Return [x, y] of the center of cell containing provided text 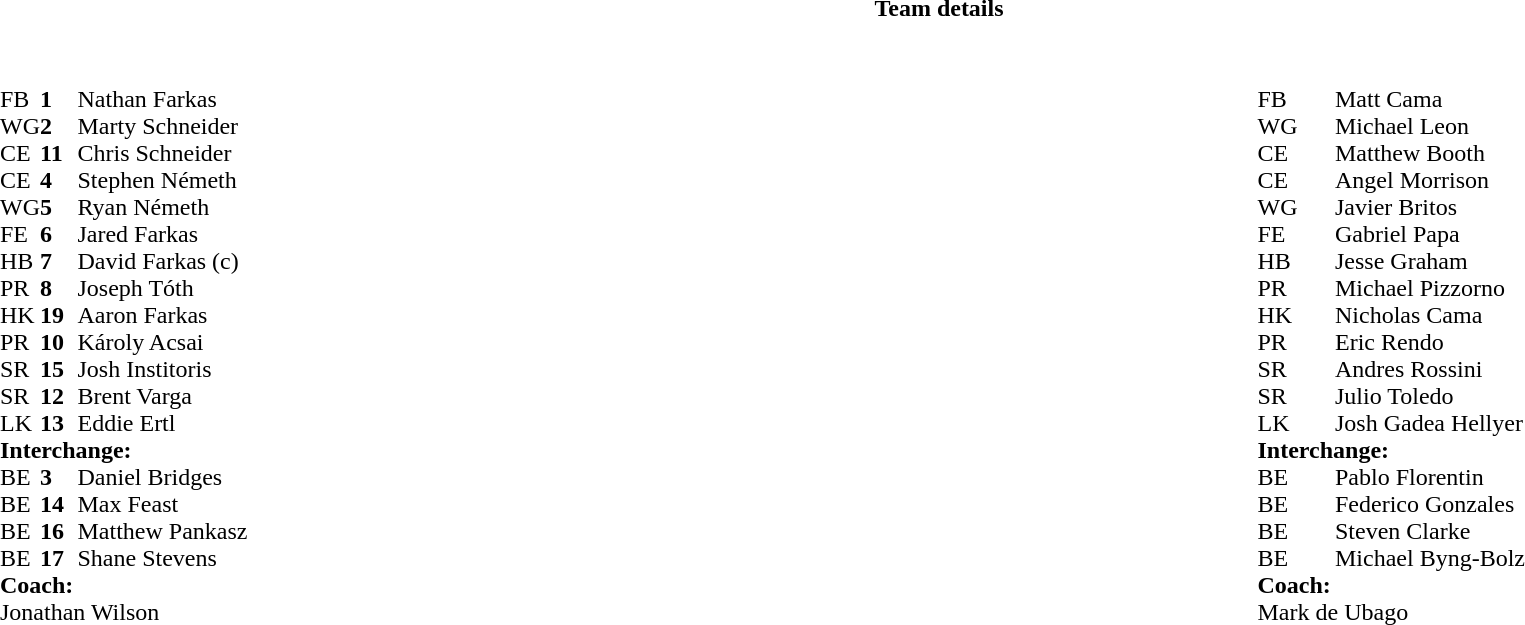
Shane Stevens [162, 558]
19 [59, 316]
10 [59, 342]
Matthew Pankasz [162, 532]
Andres Rossini [1430, 370]
Matt Cama [1430, 100]
Federico Gonzales [1430, 504]
Julio Toledo [1430, 396]
Brent Varga [162, 396]
4 [59, 180]
Eddie Ertl [162, 424]
Josh Institoris [162, 370]
13 [59, 424]
2 [59, 126]
Steven Clarke [1430, 532]
8 [59, 288]
Josh Gadea Hellyer [1430, 424]
Daniel Bridges [162, 478]
Stephen Németh [162, 180]
Matthew Booth [1430, 154]
Nathan Farkas [162, 100]
Max Feast [162, 504]
Michael Pizzorno [1430, 288]
Eric Rendo [1430, 342]
6 [59, 234]
Joseph Tóth [162, 288]
Michael Byng-Bolz [1430, 558]
Marty Schneider [162, 126]
Angel Morrison [1430, 180]
3 [59, 478]
Jesse Graham [1430, 262]
12 [59, 396]
14 [59, 504]
Michael Leon [1430, 126]
Nicholas Cama [1430, 316]
Ryan Németh [162, 208]
Károly Acsai [162, 342]
Pablo Florentin [1430, 478]
17 [59, 558]
Chris Schneider [162, 154]
Jared Farkas [162, 234]
15 [59, 370]
11 [59, 154]
Javier Britos [1430, 208]
5 [59, 208]
7 [59, 262]
1 [59, 100]
Aaron Farkas [162, 316]
16 [59, 532]
David Farkas (c) [162, 262]
Gabriel Papa [1430, 234]
